Scan for the cell matching the given text and deliver its [X, Y] coordinate at center. 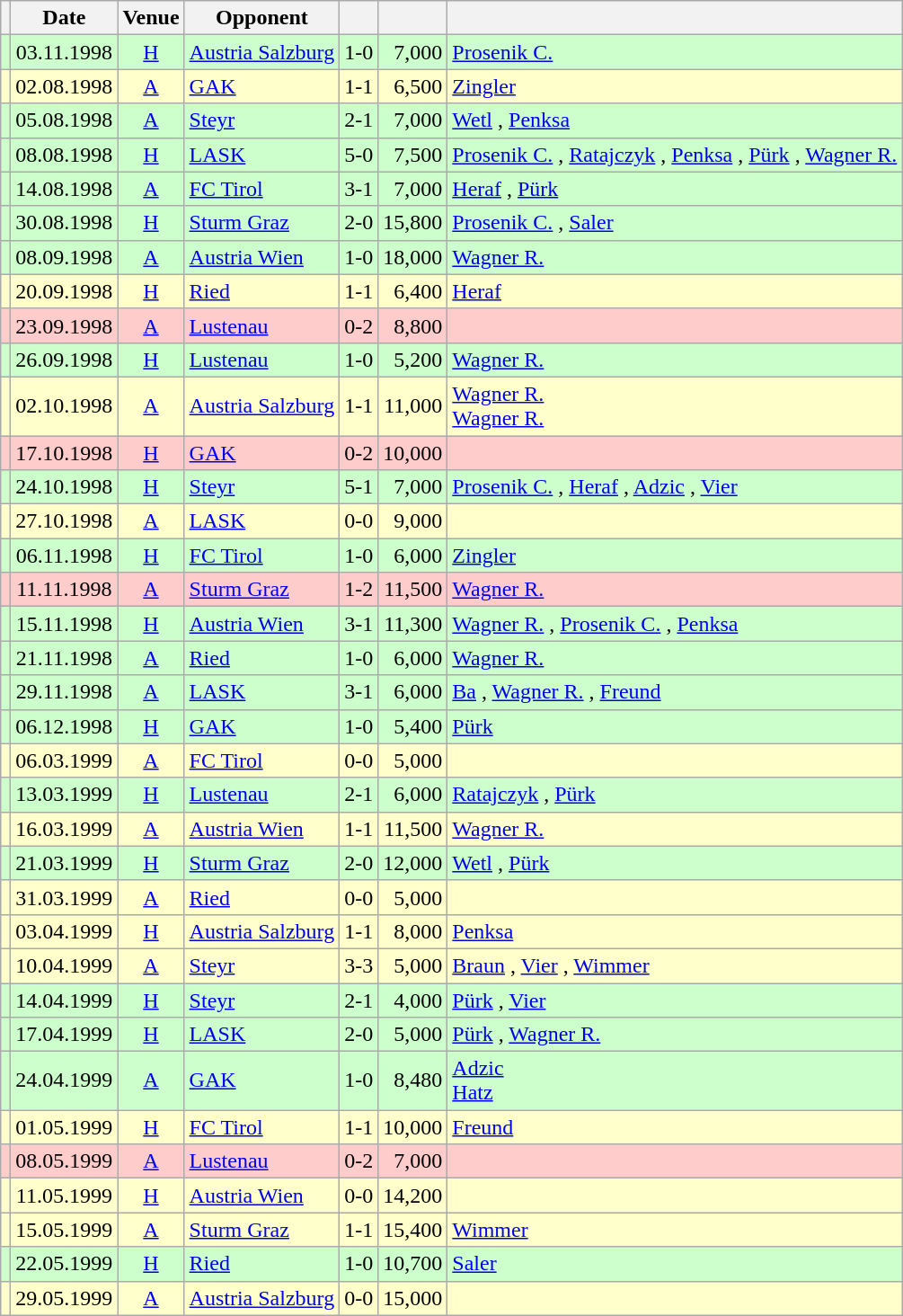
Ba , Wagner R. , Freund [675, 692]
08.08.1998 [65, 155]
21.03.1999 [65, 863]
4,000 [413, 1000]
Wimmer [675, 1230]
08.09.1998 [65, 257]
Heraf [675, 291]
11.05.1999 [65, 1196]
24.10.1998 [65, 487]
31.03.1999 [65, 897]
Wagner R. Wagner R. [675, 406]
17.10.1998 [65, 452]
10,700 [413, 1264]
30.08.1998 [65, 223]
11,300 [413, 624]
15,800 [413, 223]
Heraf , Pürk [675, 189]
29.11.1998 [65, 692]
Pürk [675, 726]
15.11.1998 [65, 624]
Venue [151, 18]
5-0 [359, 155]
06.12.1998 [65, 726]
8,000 [413, 931]
02.10.1998 [65, 406]
15.05.1999 [65, 1230]
16.03.1999 [65, 829]
21.11.1998 [65, 658]
6,500 [413, 86]
Adzic Hatz [675, 1080]
Prosenik C. , Ratajczyk , Penksa , Pürk , Wagner R. [675, 155]
8,800 [413, 325]
Ratajczyk , Pürk [675, 795]
03.04.1999 [65, 931]
Prosenik C. [675, 52]
3-3 [359, 965]
14.04.1999 [65, 1000]
Penksa [675, 931]
Wetl , Penksa [675, 120]
15,400 [413, 1230]
Freund [675, 1127]
5,400 [413, 726]
02.08.1998 [65, 86]
23.09.1998 [65, 325]
29.05.1999 [65, 1298]
6,400 [413, 291]
Braun , Vier , Wimmer [675, 965]
13.03.1999 [65, 795]
1-2 [359, 590]
27.10.1998 [65, 521]
Wagner R. , Prosenik C. , Penksa [675, 624]
03.11.1998 [65, 52]
14.08.1998 [65, 189]
9,000 [413, 521]
22.05.1999 [65, 1264]
11.11.1998 [65, 590]
8,480 [413, 1080]
Wetl , Pürk [675, 863]
14,200 [413, 1196]
01.05.1999 [65, 1127]
20.09.1998 [65, 291]
26.09.1998 [65, 360]
Pürk , Wagner R. [675, 1035]
12,000 [413, 863]
Prosenik C. , Saler [675, 223]
7,500 [413, 155]
06.03.1999 [65, 760]
Date [65, 18]
15,000 [413, 1298]
05.08.1998 [65, 120]
11,000 [413, 406]
Opponent [262, 18]
5-1 [359, 487]
06.11.1998 [65, 556]
Pürk , Vier [675, 1000]
24.04.1999 [65, 1080]
17.04.1999 [65, 1035]
10.04.1999 [65, 965]
08.05.1999 [65, 1161]
Saler [675, 1264]
18,000 [413, 257]
5,200 [413, 360]
Prosenik C. , Heraf , Adzic , Vier [675, 487]
